Search for the cell housing the specified text and yield its [X, Y] center coordinate. 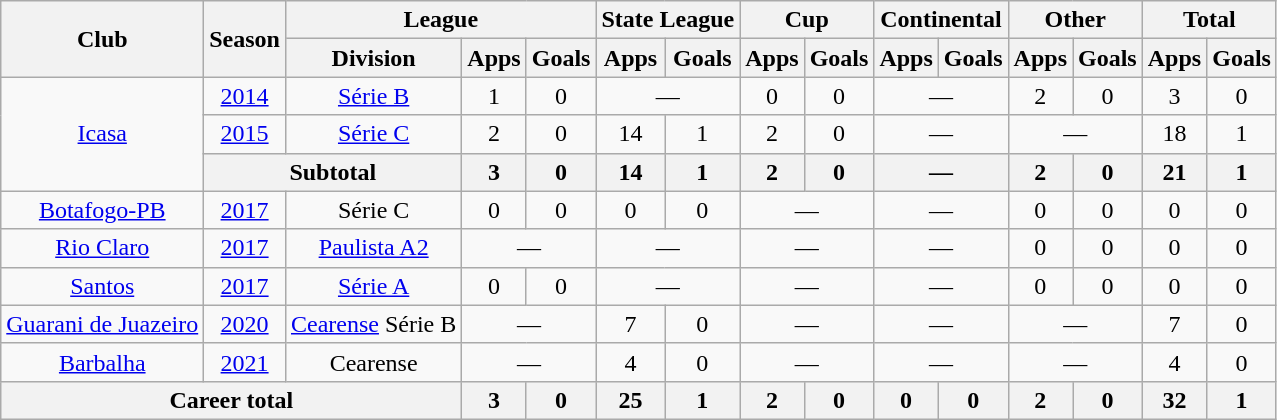
Rio Claro [102, 248]
2015 [245, 134]
League [440, 20]
Cearense Série B [373, 324]
Total [1209, 20]
Barbalha [102, 362]
Division [373, 58]
2020 [245, 324]
Série A [373, 286]
18 [1174, 134]
Cearense [373, 362]
2014 [245, 96]
Other [1075, 20]
Club [102, 39]
Career total [232, 400]
25 [630, 400]
Subtotal [333, 172]
Botafogo-PB [102, 210]
2021 [245, 362]
21 [1174, 172]
Icasa [102, 134]
State League [668, 20]
Season [245, 39]
Série B [373, 96]
Guarani de Juazeiro [102, 324]
32 [1174, 400]
Continental [941, 20]
Paulista A2 [373, 248]
Cup [807, 20]
Santos [102, 286]
